Output the (X, Y) coordinate of the center of the cell containing the given text.  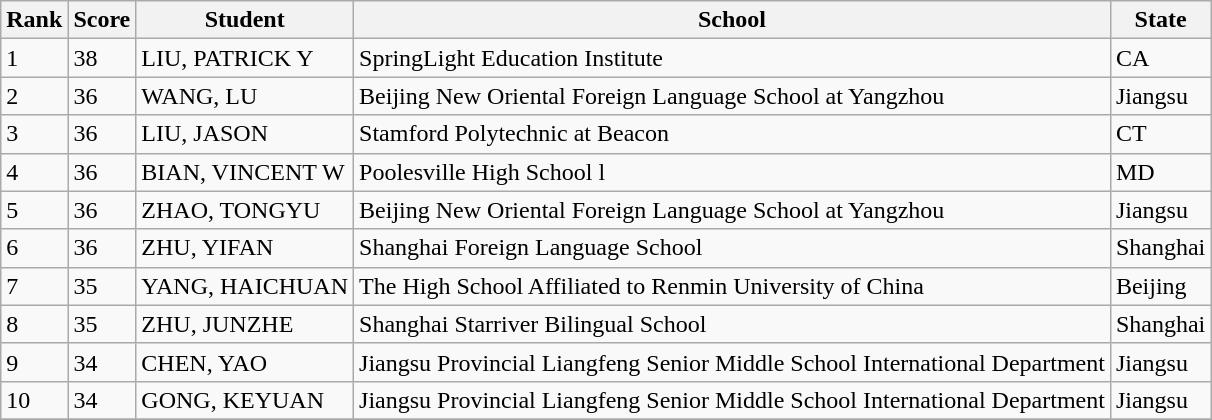
CA (1160, 58)
2 (34, 96)
38 (102, 58)
YANG, HAICHUAN (245, 286)
Shanghai Starriver Bilingual School (732, 324)
SpringLight Education Institute (732, 58)
ZHAO, TONGYU (245, 210)
WANG, LU (245, 96)
6 (34, 248)
ZHU, YIFAN (245, 248)
10 (34, 400)
CT (1160, 134)
State (1160, 20)
MD (1160, 172)
The High School Affiliated to Renmin University of China (732, 286)
BIAN, VINCENT W (245, 172)
3 (34, 134)
GONG, KEYUAN (245, 400)
Score (102, 20)
9 (34, 362)
LIU, PATRICK Y (245, 58)
Beijing (1160, 286)
LIU, JASON (245, 134)
ZHU, JUNZHE (245, 324)
Poolesville High School l (732, 172)
Stamford Polytechnic at Beacon (732, 134)
8 (34, 324)
Shanghai Foreign Language School (732, 248)
4 (34, 172)
7 (34, 286)
5 (34, 210)
CHEN, YAO (245, 362)
1 (34, 58)
Rank (34, 20)
School (732, 20)
Student (245, 20)
